Extract the (X, Y) coordinate from the center of the cell holding the provided text.  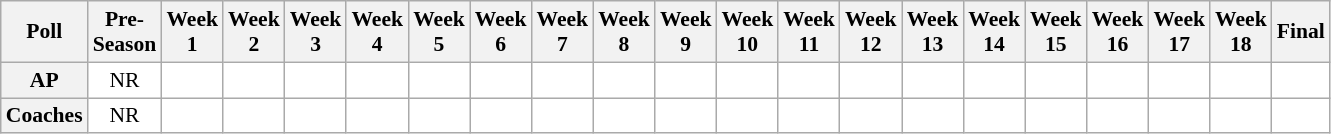
Week11 (809, 32)
Week8 (624, 32)
Week7 (562, 32)
Week6 (501, 32)
Week10 (748, 32)
Week17 (1179, 32)
Week15 (1056, 32)
Week3 (316, 32)
Week14 (994, 32)
Poll (44, 32)
Week18 (1241, 32)
Week5 (439, 32)
Week1 (192, 32)
Pre-Season (125, 32)
Week16 (1118, 32)
Week12 (871, 32)
AP (44, 80)
Final (1301, 32)
Week2 (254, 32)
Coaches (44, 116)
Week9 (686, 32)
Week4 (377, 32)
Week13 (933, 32)
